Return the [x, y] coordinate for the center point of the cell that contains the specified text.  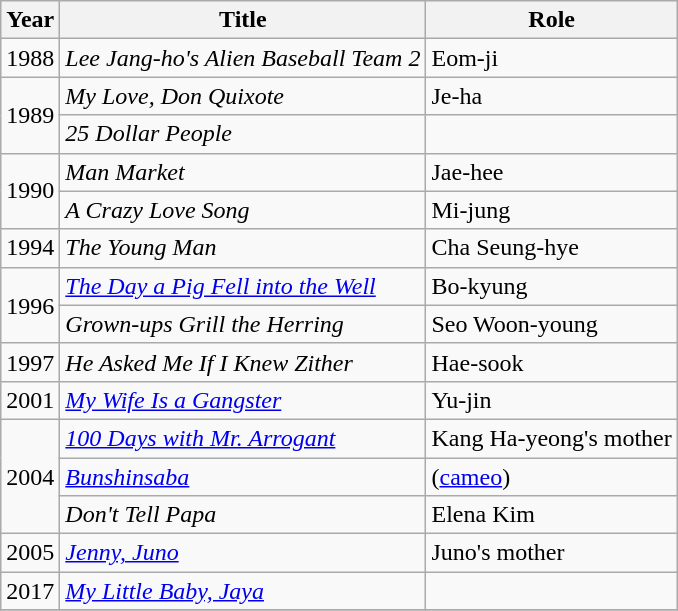
My Wife Is a Gangster [243, 400]
Elena Kim [552, 515]
Bo-kyung [552, 286]
2004 [30, 476]
Bunshinsaba [243, 477]
1989 [30, 115]
Juno's mother [552, 553]
(cameo) [552, 477]
Man Market [243, 172]
The Young Man [243, 248]
Year [30, 20]
Lee Jang-ho's Alien Baseball Team 2 [243, 58]
1988 [30, 58]
Yu-jin [552, 400]
1990 [30, 191]
Role [552, 20]
Grown-ups Grill the Herring [243, 324]
The Day a Pig Fell into the Well [243, 286]
100 Days with Mr. Arrogant [243, 438]
Eom-ji [552, 58]
Hae-sook [552, 362]
2001 [30, 400]
My Little Baby, Jaya [243, 591]
Title [243, 20]
1994 [30, 248]
He Asked Me If I Knew Zither [243, 362]
Don't Tell Papa [243, 515]
A Crazy Love Song [243, 210]
Jae-hee [552, 172]
1996 [30, 305]
Seo Woon-young [552, 324]
Je-ha [552, 96]
25 Dollar People [243, 134]
2017 [30, 591]
Kang Ha-yeong's mother [552, 438]
Jenny, Juno [243, 553]
2005 [30, 553]
Mi-jung [552, 210]
Cha Seung-hye [552, 248]
1997 [30, 362]
My Love, Don Quixote [243, 96]
